From the cell containing the given text, extract its center point as [X, Y] coordinate. 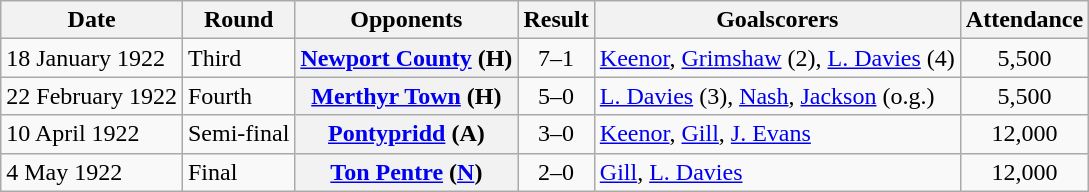
Round [238, 20]
5–0 [556, 96]
4 May 1922 [92, 172]
10 April 1922 [92, 134]
7–1 [556, 58]
2–0 [556, 172]
Opponents [406, 20]
L. Davies (3), Nash, Jackson (o.g.) [777, 96]
Keenor, Gill, J. Evans [777, 134]
Semi-final [238, 134]
Gill, L. Davies [777, 172]
22 February 1922 [92, 96]
Keenor, Grimshaw (2), L. Davies (4) [777, 58]
Ton Pentre (N) [406, 172]
Goalscorers [777, 20]
18 January 1922 [92, 58]
Attendance [1024, 20]
Pontypridd (A) [406, 134]
Result [556, 20]
Third [238, 58]
3–0 [556, 134]
Date [92, 20]
Final [238, 172]
Merthyr Town (H) [406, 96]
Fourth [238, 96]
Newport County (H) [406, 58]
